Determine the (X, Y) coordinate at the center of the cell enclosing the given text.  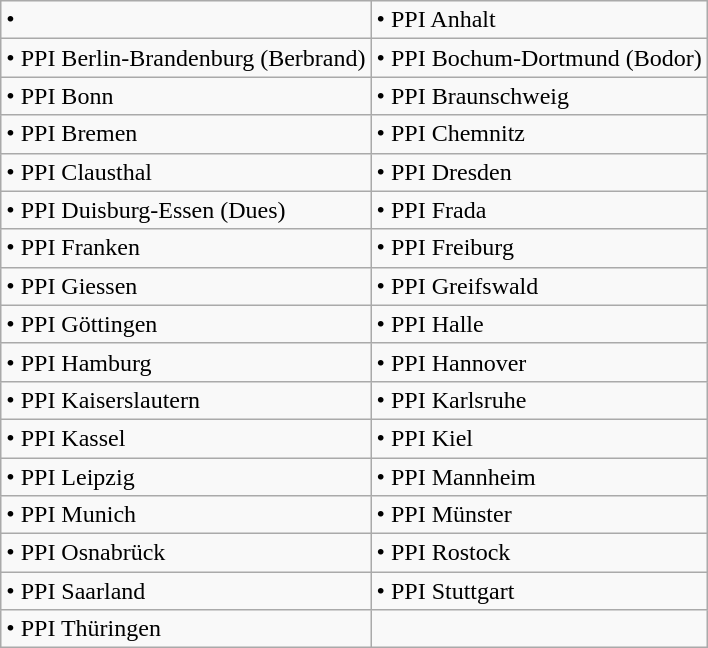
• PPI Greifswald (539, 286)
• PPI Kaiserslautern (186, 400)
• PPI Stuttgart (539, 591)
• PPI Thüringen (186, 629)
• PPI Bochum-Dortmund (Bodor) (539, 58)
• (186, 20)
• PPI Frada (539, 210)
• PPI Hamburg (186, 362)
• PPI Rostock (539, 553)
• PPI Clausthal (186, 172)
• PPI Osnabrück (186, 553)
• PPI Chemnitz (539, 134)
• PPI Göttingen (186, 324)
• PPI Münster (539, 515)
• PPI Bonn (186, 96)
• PPI Karlsruhe (539, 400)
• PPI Kiel (539, 438)
• PPI Munich (186, 515)
• PPI Kassel (186, 438)
• PPI Leipzig (186, 477)
• PPI Mannheim (539, 477)
• PPI Freiburg (539, 248)
• PPI Saarland (186, 591)
• PPI Dresden (539, 172)
• PPI Halle (539, 324)
• PPI Bremen (186, 134)
• PPI Anhalt (539, 20)
• PPI Hannover (539, 362)
• PPI Giessen (186, 286)
• PPI Duisburg-Essen (Dues) (186, 210)
• PPI Berlin-Brandenburg (Berbrand) (186, 58)
• PPI Braunschweig (539, 96)
• PPI Franken (186, 248)
